For the text-containing cell, return its midpoint in (X, Y) coordinate format. 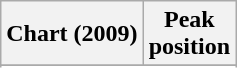
Chart (2009) (72, 34)
Peakposition (189, 34)
